For the text-containing cell, return its midpoint in (X, Y) coordinate format. 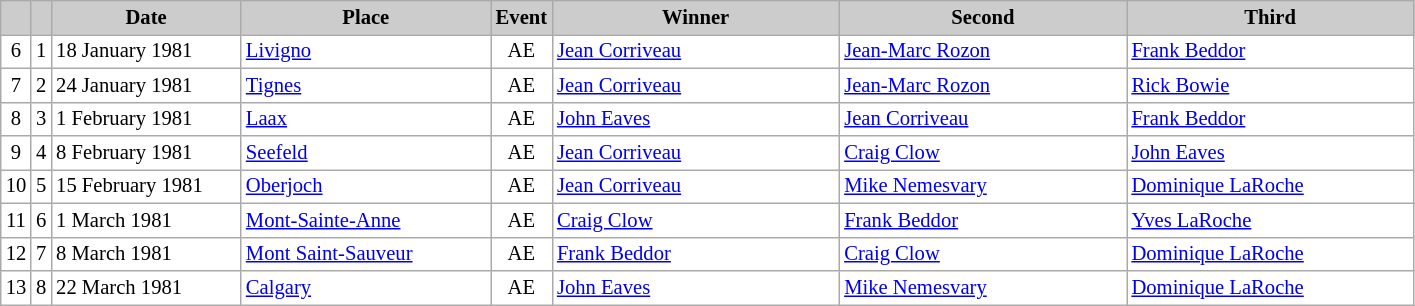
1 March 1981 (146, 220)
Place (366, 17)
Second (982, 17)
Mont-Sainte-Anne (366, 220)
Seefeld (366, 153)
4 (41, 153)
Third (1270, 17)
Calgary (366, 287)
Livigno (366, 51)
13 (16, 287)
15 February 1981 (146, 186)
8 February 1981 (146, 153)
24 January 1981 (146, 85)
8 March 1981 (146, 254)
Event (522, 17)
Rick Bowie (1270, 85)
Yves LaRoche (1270, 220)
Date (146, 17)
10 (16, 186)
2 (41, 85)
18 January 1981 (146, 51)
22 March 1981 (146, 287)
11 (16, 220)
Laax (366, 119)
Winner (696, 17)
1 (41, 51)
Mont Saint-Sauveur (366, 254)
5 (41, 186)
9 (16, 153)
12 (16, 254)
1 February 1981 (146, 119)
Oberjoch (366, 186)
3 (41, 119)
Tignes (366, 85)
